From the cell containing the given text, extract its center point as (X, Y) coordinate. 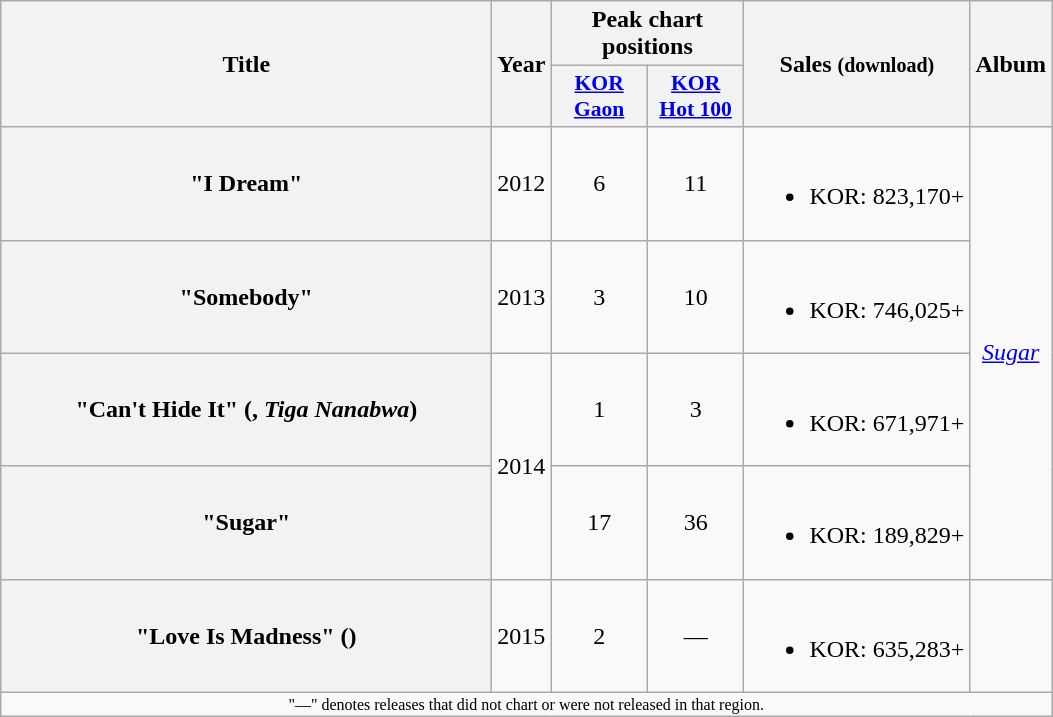
Peak chart positions (648, 34)
Album (1011, 64)
10 (696, 296)
17 (600, 522)
KOR: 823,170+ (857, 184)
KORGaon (600, 96)
36 (696, 522)
KORHot 100 (696, 96)
2012 (522, 184)
2 (600, 636)
Sales (download) (857, 64)
KOR: 189,829+ (857, 522)
KOR: 635,283+ (857, 636)
"—" denotes releases that did not chart or were not released in that region. (526, 704)
Sugar (1011, 353)
"Love Is Madness" () (246, 636)
"I Dream" (246, 184)
2013 (522, 296)
2014 (522, 466)
11 (696, 184)
"Can't Hide It" (, Tiga Nanabwa) (246, 410)
"Somebody" (246, 296)
KOR: 746,025+ (857, 296)
1 (600, 410)
6 (600, 184)
Year (522, 64)
Title (246, 64)
KOR: 671,971+ (857, 410)
— (696, 636)
2015 (522, 636)
"Sugar" (246, 522)
